Provide the (X, Y) coordinate of the cell's center where the given text is located.  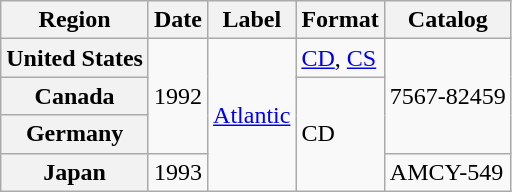
Label (252, 20)
1992 (178, 96)
Germany (75, 134)
Catalog (448, 20)
CD (340, 134)
1993 (178, 172)
Region (75, 20)
Date (178, 20)
AMCY-549 (448, 172)
United States (75, 58)
Canada (75, 96)
Format (340, 20)
7567-82459 (448, 96)
Atlantic (252, 115)
Japan (75, 172)
CD, CS (340, 58)
